For the text-containing cell, return its midpoint in (X, Y) coordinate format. 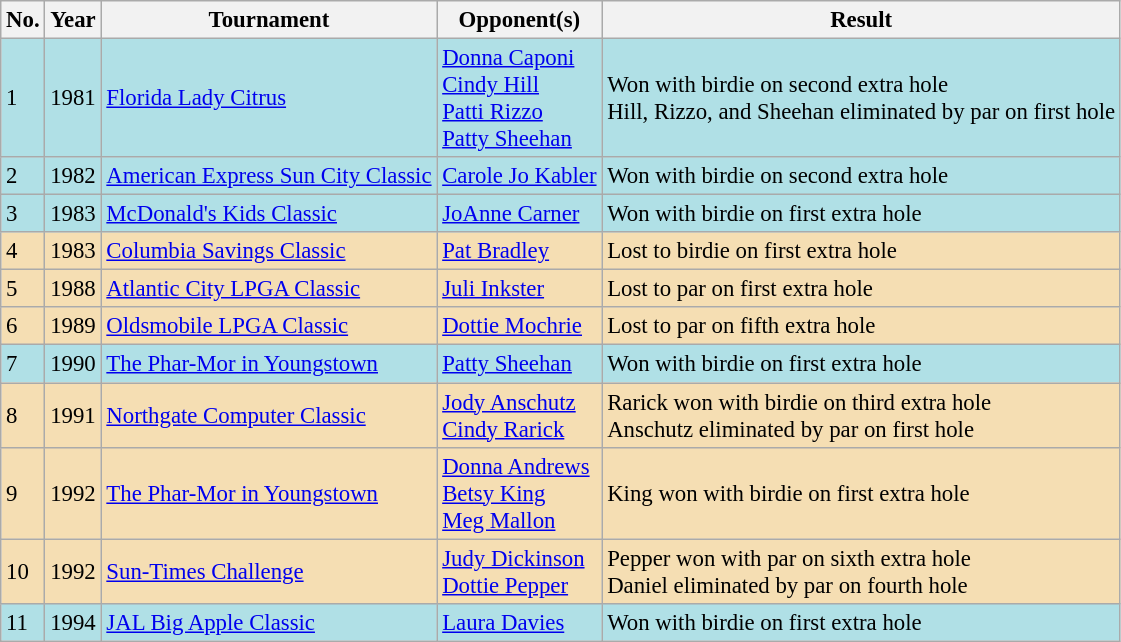
1981 (73, 98)
1994 (73, 622)
American Express Sun City Classic (269, 176)
Won with birdie on second extra holeHill, Rizzo, and Sheehan eliminated by par on first hole (862, 98)
McDonald's Kids Classic (269, 214)
Judy Dickinson Dottie Pepper (520, 572)
Oldsmobile LPGA Classic (269, 327)
Northgate Computer Classic (269, 416)
Carole Jo Kabler (520, 176)
9 (23, 493)
King won with birdie on first extra hole (862, 493)
Opponent(s) (520, 20)
1990 (73, 364)
6 (23, 327)
4 (23, 251)
1988 (73, 289)
Atlantic City LPGA Classic (269, 289)
No. (23, 20)
5 (23, 289)
Year (73, 20)
Lost to par on first extra hole (862, 289)
Lost to par on fifth extra hole (862, 327)
11 (23, 622)
10 (23, 572)
Won with birdie on second extra hole (862, 176)
Jody Anschutz Cindy Rarick (520, 416)
Columbia Savings Classic (269, 251)
JAL Big Apple Classic (269, 622)
Tournament (269, 20)
8 (23, 416)
Patty Sheehan (520, 364)
Pat Bradley (520, 251)
Pepper won with par on sixth extra holeDaniel eliminated by par on fourth hole (862, 572)
1989 (73, 327)
Rarick won with birdie on third extra holeAnschutz eliminated by par on first hole (862, 416)
7 (23, 364)
Sun-Times Challenge (269, 572)
3 (23, 214)
Laura Davies (520, 622)
1 (23, 98)
Donna Andrews Betsy King Meg Mallon (520, 493)
2 (23, 176)
Juli Inkster (520, 289)
Lost to birdie on first extra hole (862, 251)
1982 (73, 176)
JoAnne Carner (520, 214)
Florida Lady Citrus (269, 98)
Donna Caponi Cindy Hill Patti Rizzo Patty Sheehan (520, 98)
1991 (73, 416)
Result (862, 20)
Dottie Mochrie (520, 327)
